Search for the cell housing the specified text and yield its [x, y] center coordinate. 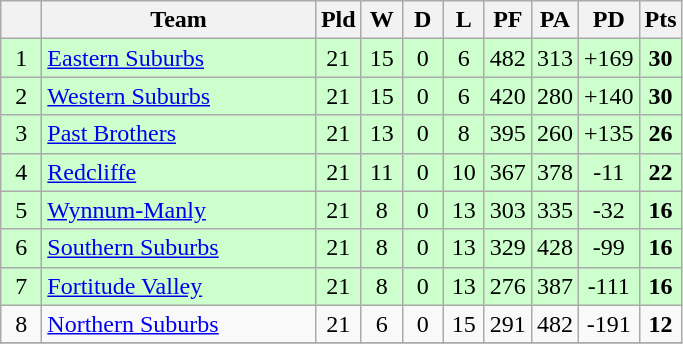
26 [660, 134]
387 [554, 286]
11 [382, 172]
+140 [608, 96]
291 [508, 324]
+135 [608, 134]
PD [608, 20]
10 [464, 172]
Pts [660, 20]
W [382, 20]
3 [22, 134]
PF [508, 20]
1 [22, 58]
Pld [338, 20]
378 [554, 172]
420 [508, 96]
L [464, 20]
395 [508, 134]
367 [508, 172]
Eastern Suburbs [179, 58]
428 [554, 248]
Wynnum-Manly [179, 210]
260 [554, 134]
-11 [608, 172]
-191 [608, 324]
PA [554, 20]
5 [22, 210]
D [422, 20]
Western Suburbs [179, 96]
22 [660, 172]
-99 [608, 248]
+169 [608, 58]
280 [554, 96]
Past Brothers [179, 134]
329 [508, 248]
7 [22, 286]
313 [554, 58]
2 [22, 96]
335 [554, 210]
-32 [608, 210]
-111 [608, 286]
276 [508, 286]
Southern Suburbs [179, 248]
Redcliffe [179, 172]
Fortitude Valley [179, 286]
4 [22, 172]
Northern Suburbs [179, 324]
Team [179, 20]
303 [508, 210]
12 [660, 324]
